For the text-containing cell, return its midpoint in (X, Y) coordinate format. 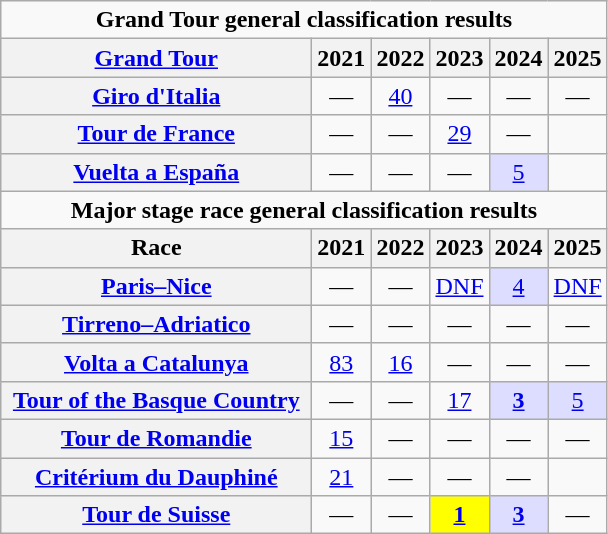
16 (400, 362)
Paris–Nice (156, 286)
40 (400, 96)
1 (460, 515)
Grand Tour (156, 58)
Vuelta a España (156, 172)
Volta a Catalunya (156, 362)
Tour de Romandie (156, 438)
83 (342, 362)
21 (342, 477)
4 (518, 286)
17 (460, 400)
Tour de France (156, 134)
Giro d'Italia (156, 96)
Major stage race general classification results (304, 210)
Race (156, 248)
Tirreno–Adriatico (156, 324)
15 (342, 438)
Tour de Suisse (156, 515)
Critérium du Dauphiné (156, 477)
29 (460, 134)
Tour of the Basque Country (156, 400)
Grand Tour general classification results (304, 20)
